Capture the cell that displays the provided text and extract its (X, Y) central coordinate. 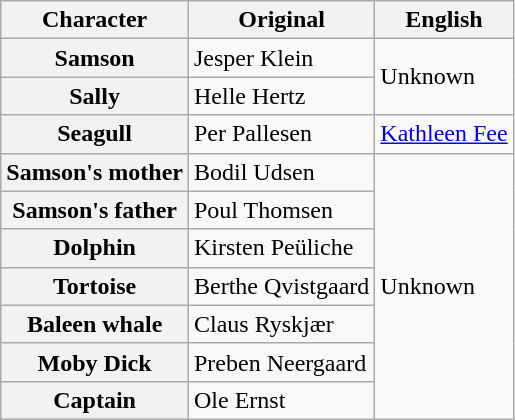
Poul Thomsen (281, 210)
Character (95, 20)
Jesper Klein (281, 58)
Baleen whale (95, 324)
Ole Ernst (281, 400)
Samson (95, 58)
Captain (95, 400)
Samson's father (95, 210)
Kirsten Peüliche (281, 248)
Moby Dick (95, 362)
English (444, 20)
Sally (95, 96)
Claus Ryskjær (281, 324)
Tortoise (95, 286)
Preben Neergaard (281, 362)
Seagull (95, 134)
Samson's mother (95, 172)
Berthe Qvistgaard (281, 286)
Kathleen Fee (444, 134)
Original (281, 20)
Per Pallesen (281, 134)
Bodil Udsen (281, 172)
Dolphin (95, 248)
Helle Hertz (281, 96)
